Provide the (x, y) coordinate of the cell's center where the given text is located.  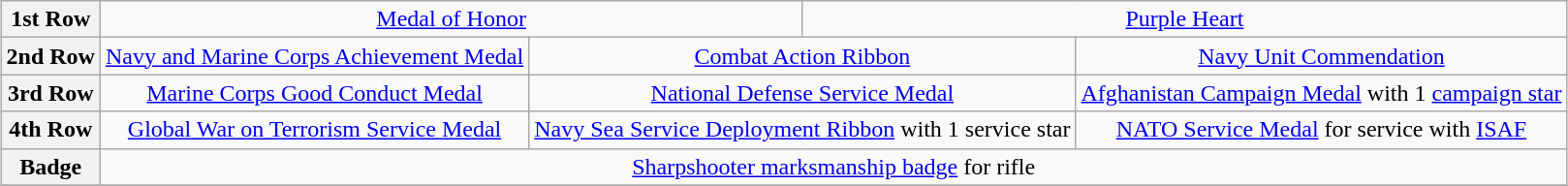
Badge (50, 167)
2nd Row (50, 56)
Sharpshooter marksmanship badge for rifle (833, 167)
National Defense Service Medal (802, 93)
Navy Sea Service Deployment Ribbon with 1 service star (802, 130)
1st Row (50, 19)
4th Row (50, 130)
Medal of Honor (451, 19)
Purple Heart (1184, 19)
3rd Row (50, 93)
Navy Unit Commendation (1322, 56)
NATO Service Medal for service with ISAF (1322, 130)
Global War on Terrorism Service Medal (314, 130)
Combat Action Ribbon (802, 56)
Afghanistan Campaign Medal with 1 campaign star (1322, 93)
Marine Corps Good Conduct Medal (314, 93)
Navy and Marine Corps Achievement Medal (314, 56)
